Extract the [x, y] coordinate from the center of the cell holding the provided text.  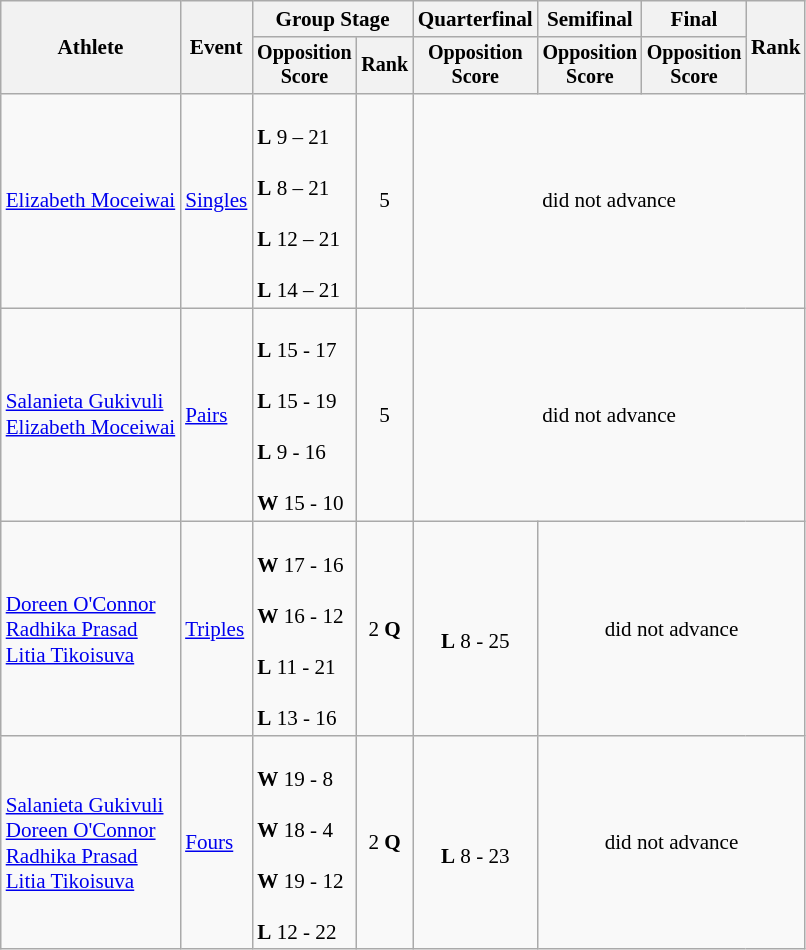
Fours [216, 843]
Athlete [90, 48]
L 8 - 23 [476, 843]
Semifinal [590, 18]
W 19 - 8W 18 - 4W 19 - 12L 12 - 22 [304, 843]
Triples [216, 629]
Final [694, 18]
Salanieta GukivuliDoreen O'ConnorRadhika PrasadLitia Tikoisuva [90, 843]
Salanieta GukivuliElizabeth Moceiwai [90, 415]
Quarterfinal [476, 18]
Doreen O'ConnorRadhika PrasadLitia Tikoisuva [90, 629]
Group Stage [332, 18]
Pairs [216, 415]
L 9 – 21L 8 – 21L 12 – 21L 14 – 21 [304, 201]
Event [216, 48]
L 15 - 17L 15 - 19L 9 - 16W 15 - 10 [304, 415]
L 8 - 25 [476, 629]
Singles [216, 201]
W 17 - 16W 16 - 12L 11 - 21L 13 - 16 [304, 629]
Elizabeth Moceiwai [90, 201]
